For the text-containing cell, return its midpoint in [X, Y] coordinate format. 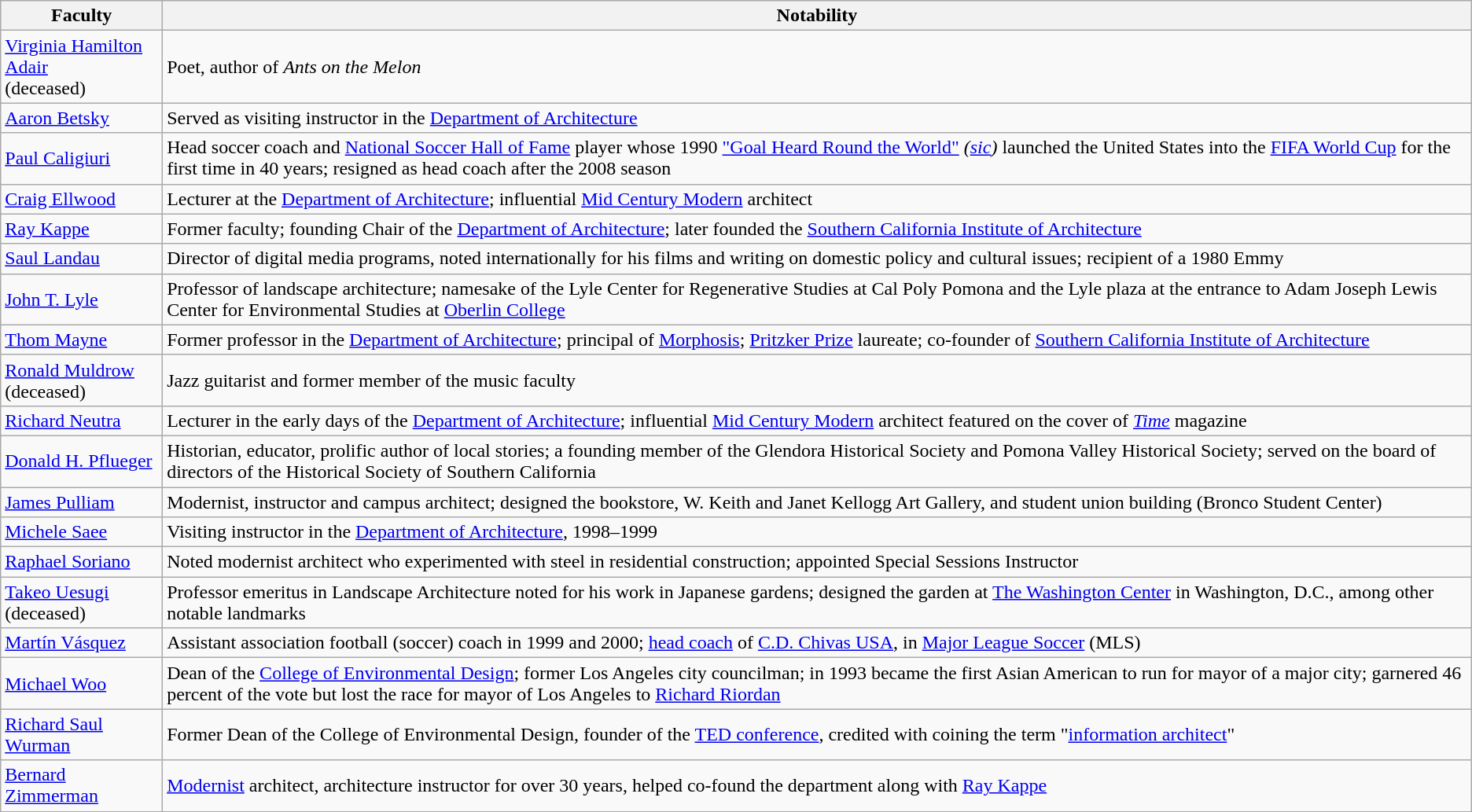
Richard Saul Wurman [82, 734]
Faculty [82, 16]
Served as visiting instructor in the Department of Architecture [818, 118]
Martín Vásquez [82, 643]
Donald H. Pflueger [82, 461]
Noted modernist architect who experimented with steel in residential construction; appointed Special Sessions Instructor [818, 562]
Notability [818, 16]
Michael Woo [82, 684]
Takeo Uesugi(deceased) [82, 602]
Saul Landau [82, 259]
Modernist architect, architecture instructor for over 30 years, helped co-found the department along with Ray Kappe [818, 786]
Raphael Soriano [82, 562]
Jazz guitarist and former member of the music faculty [818, 380]
Thom Mayne [82, 340]
Paul Caligiuri [82, 159]
Bernard Zimmerman [82, 786]
Poet, author of Ants on the Melon [818, 67]
Aaron Betsky [82, 118]
Richard Neutra [82, 421]
Ronald Muldrow(deceased) [82, 380]
Michele Saee [82, 532]
Assistant association football (soccer) coach in 1999 and 2000; head coach of C.D. Chivas USA, in Major League Soccer (MLS) [818, 643]
Ray Kappe [82, 229]
Lecturer at the Department of Architecture; influential Mid Century Modern architect [818, 199]
John T. Lyle [82, 299]
Director of digital media programs, noted internationally for his films and writing on domestic policy and cultural issues; recipient of a 1980 Emmy [818, 259]
Virginia Hamilton Adair(deceased) [82, 67]
Craig Ellwood [82, 199]
Visiting instructor in the Department of Architecture, 1998–1999 [818, 532]
Former faculty; founding Chair of the Department of Architecture; later founded the Southern California Institute of Architecture [818, 229]
James Pulliam [82, 502]
Lecturer in the early days of the Department of Architecture; influential Mid Century Modern architect featured on the cover of Time magazine [818, 421]
Former Dean of the College of Environmental Design, founder of the TED conference, credited with coining the term "information architect" [818, 734]
